Extract the (x, y) coordinate from the center of the cell holding the provided text.  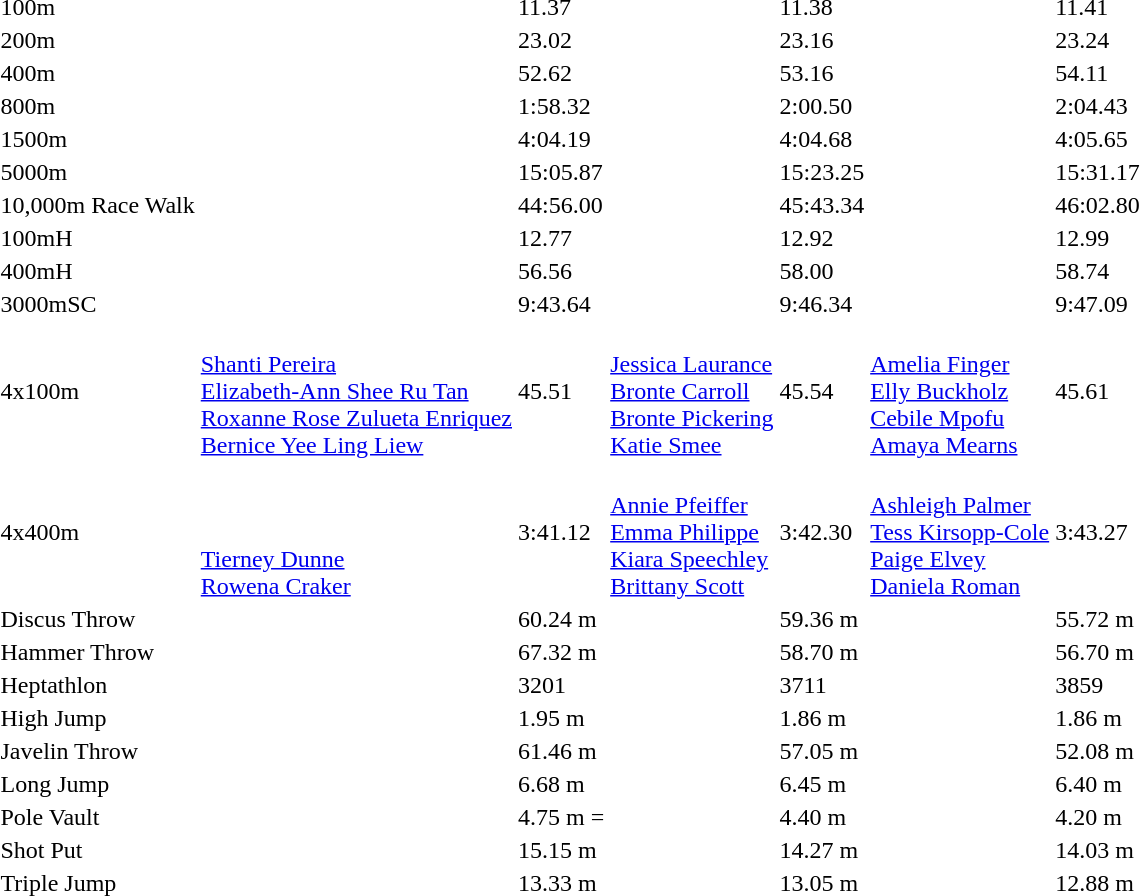
3:41.12 (560, 532)
12.92 (822, 238)
45:43.34 (822, 205)
Amelia FingerElly BuckholzCebile MpofuAmaya Mearns (960, 391)
4.40 m (822, 817)
9:46.34 (822, 304)
23.16 (822, 40)
1:58.32 (560, 106)
57.05 m (822, 751)
15:05.87 (560, 172)
61.46 m (560, 751)
14.27 m (822, 850)
3:42.30 (822, 532)
3201 (560, 685)
67.32 m (560, 652)
58.00 (822, 271)
58.70 m (822, 652)
56.56 (560, 271)
12.77 (560, 238)
6.45 m (822, 784)
23.02 (560, 40)
45.51 (560, 391)
Annie PfeifferEmma PhilippeKiara SpeechleyBrittany Scott (692, 532)
4.75 m = (560, 817)
4:04.19 (560, 139)
Ashleigh PalmerTess Kirsopp-ColePaige ElveyDaniela Roman (960, 532)
Tierney DunneRowena Craker (356, 532)
9:43.64 (560, 304)
4:04.68 (822, 139)
45.54 (822, 391)
52.62 (560, 73)
2:00.50 (822, 106)
Shanti PereiraElizabeth-Ann Shee Ru TanRoxanne Rose Zulueta EnriquezBernice Yee Ling Liew (356, 391)
44:56.00 (560, 205)
1.95 m (560, 718)
59.36 m (822, 619)
60.24 m (560, 619)
53.16 (822, 73)
15.15 m (560, 850)
Jessica LauranceBronte CarrollBronte PickeringKatie Smee (692, 391)
3711 (822, 685)
6.68 m (560, 784)
15:23.25 (822, 172)
1.86 m (822, 718)
